From the cell containing the given text, extract its center point as [X, Y] coordinate. 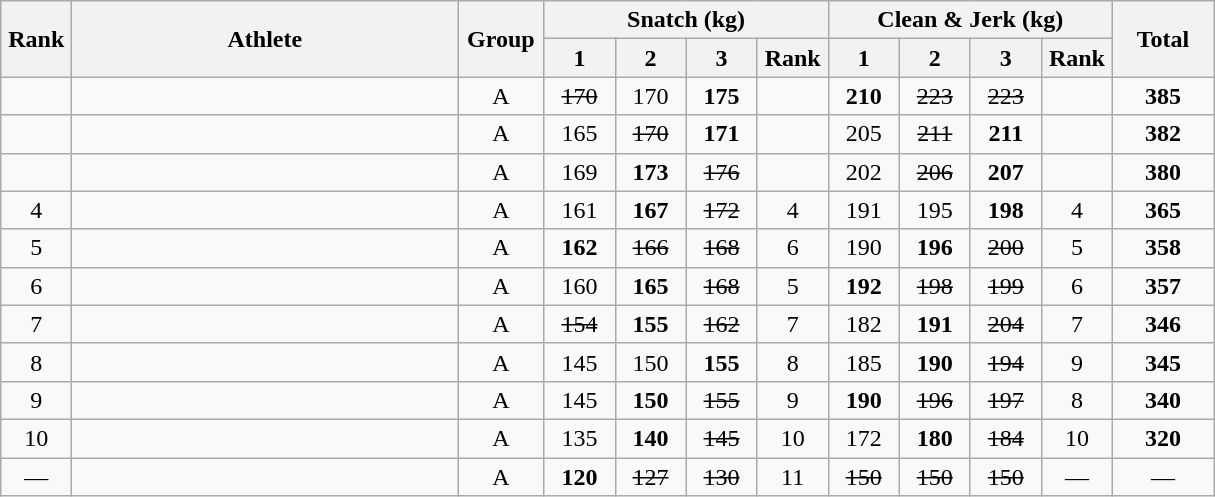
169 [580, 172]
200 [1006, 248]
182 [864, 324]
210 [864, 96]
180 [934, 438]
Snatch (kg) [686, 20]
195 [934, 210]
184 [1006, 438]
202 [864, 172]
207 [1006, 172]
382 [1162, 134]
192 [864, 286]
Clean & Jerk (kg) [970, 20]
140 [650, 438]
161 [580, 210]
194 [1006, 362]
Athlete [265, 39]
171 [722, 134]
Group [501, 39]
166 [650, 248]
320 [1162, 438]
175 [722, 96]
176 [722, 172]
206 [934, 172]
199 [1006, 286]
197 [1006, 400]
173 [650, 172]
120 [580, 477]
11 [792, 477]
345 [1162, 362]
160 [580, 286]
204 [1006, 324]
340 [1162, 400]
135 [580, 438]
357 [1162, 286]
385 [1162, 96]
154 [580, 324]
380 [1162, 172]
127 [650, 477]
130 [722, 477]
167 [650, 210]
185 [864, 362]
346 [1162, 324]
205 [864, 134]
Total [1162, 39]
358 [1162, 248]
365 [1162, 210]
